Return [x, y] of the center of cell containing provided text 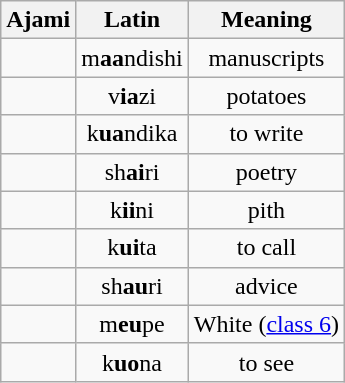
White (class 6) [266, 324]
kuita [132, 248]
shairi [132, 172]
pith [266, 210]
Latin [132, 20]
kiini [132, 210]
poetry [266, 172]
Ajami [38, 20]
kuandika [132, 134]
to write [266, 134]
manuscripts [266, 58]
potatoes [266, 96]
shauri [132, 286]
viazi [132, 96]
Meaning [266, 20]
maandishi [132, 58]
kuona [132, 362]
to call [266, 248]
to see [266, 362]
meupe [132, 324]
advice [266, 286]
